Search for the cell housing the specified text and yield its [x, y] center coordinate. 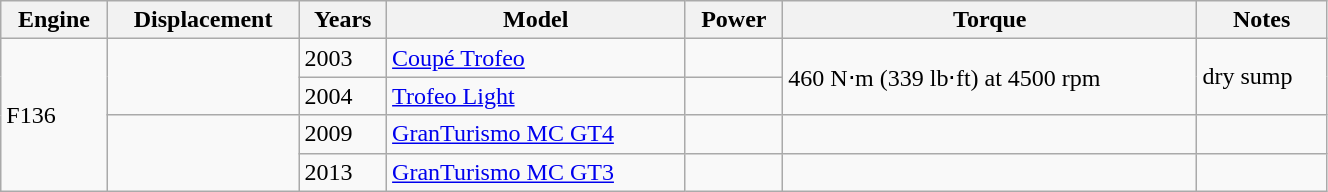
2009 [343, 134]
Model [536, 20]
Engine [54, 20]
F136 [54, 115]
Torque [990, 20]
2004 [343, 96]
Trofeo Light [536, 96]
GranTurismo MC GT3 [536, 172]
GranTurismo MC GT4 [536, 134]
2003 [343, 58]
Notes [1262, 20]
Displacement [203, 20]
Coupé Trofeo [536, 58]
460 N⋅m (339 lb⋅ft) at 4500 rpm [990, 77]
Power [734, 20]
dry sump [1262, 77]
2013 [343, 172]
Years [343, 20]
